Output the [x, y] coordinate of the center of the cell containing the given text.  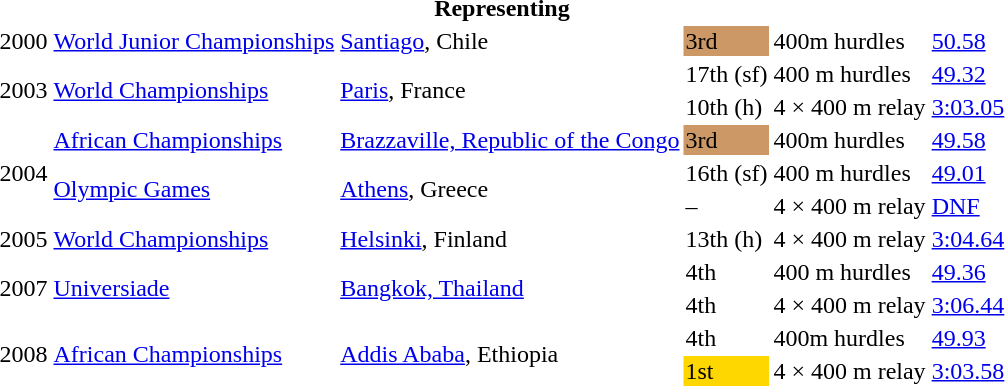
17th (sf) [726, 74]
Santiago, Chile [510, 41]
16th (sf) [726, 173]
Paris, France [510, 90]
– [726, 206]
Addis Ababa, Ethiopia [510, 354]
Bangkok, Thailand [510, 288]
World Junior Championships [194, 41]
13th (h) [726, 239]
Helsinki, Finland [510, 239]
10th (h) [726, 107]
1st [726, 371]
Brazzaville, Republic of the Congo [510, 140]
Olympic Games [194, 190]
Universiade [194, 288]
Athens, Greece [510, 190]
